Scan for the cell matching the given text and deliver its [x, y] coordinate at center. 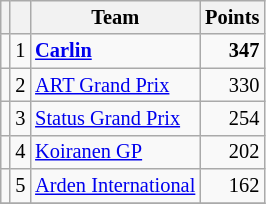
1 [20, 51]
202 [232, 152]
330 [232, 85]
Carlin [115, 51]
Arden International [115, 186]
5 [20, 186]
347 [232, 51]
254 [232, 118]
4 [20, 152]
3 [20, 118]
Status Grand Prix [115, 118]
Koiranen GP [115, 152]
ART Grand Prix [115, 85]
2 [20, 85]
Team [115, 17]
Points [232, 17]
162 [232, 186]
